Locate the cell with the specified text and output its [X, Y] center coordinate. 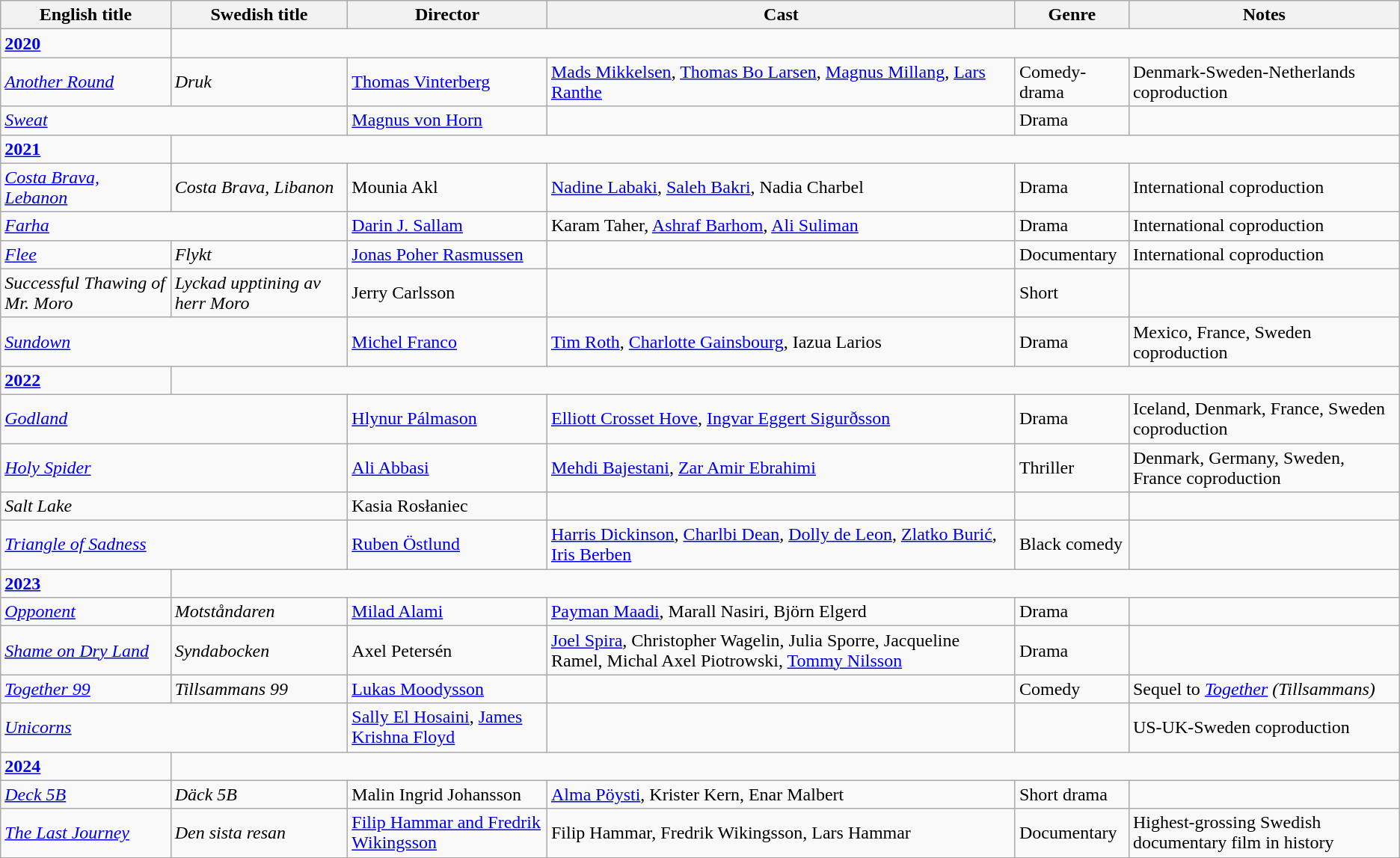
Mexico, France, Sweden coproduction [1264, 341]
Sequel to Together (Tillsammans) [1264, 689]
Filip Hammar, Fredrik Wikingsson, Lars Hammar [781, 833]
Ali Abbasi [447, 467]
Godland [174, 419]
Highest-grossing Swedish documentary film in history [1264, 833]
Kasia Rosłaniec [447, 506]
The Last Journey [85, 833]
Joel Spira, Christopher Wagelin, Julia Sporre, Jacqueline Ramel, Michal Axel Piotrowski, Tommy Nilsson [781, 651]
Denmark-Sweden-Netherlands coproduction [1264, 82]
Genre [1072, 15]
Black comedy [1072, 545]
Successful Thawing of Mr. Moro [85, 293]
Iceland, Denmark, France, Sweden coproduction [1264, 419]
Swedish title [259, 15]
Sundown [174, 341]
Another Round [85, 82]
Denmark, Germany, Sweden, France coproduction [1264, 467]
Hlynur Pálmason [447, 419]
Thriller [1072, 467]
Mounia Akl [447, 187]
Director [447, 15]
Malin Ingrid Johansson [447, 794]
Tillsammans 99 [259, 689]
English title [85, 15]
Lukas Moodysson [447, 689]
Comedy [1072, 689]
Mads Mikkelsen, Thomas Bo Larsen, Magnus Millang, Lars Ranthe [781, 82]
Syndabocken [259, 651]
2021 [85, 149]
Milad Alami [447, 612]
Mehdi Bajestani, Zar Amir Ebrahimi [781, 467]
Shame on Dry Land [85, 651]
2022 [85, 380]
Flee [85, 254]
Short [1072, 293]
Däck 5B [259, 794]
Notes [1264, 15]
Nadine Labaki, Saleh Bakri, Nadia Charbel [781, 187]
Costa Brava, Libanon [259, 187]
Elliott Crosset Hove, Ingvar Eggert Sigurðsson [781, 419]
Tim Roth, Charlotte Gainsbourg, Iazua Larios [781, 341]
Cast [781, 15]
Lyckad upptining av herr Moro [259, 293]
Jerry Carlsson [447, 293]
Costa Brava, Lebanon [85, 187]
Karam Taher, Ashraf Barhom, Ali Suliman [781, 226]
Magnus von Horn [447, 120]
Holy Spider [174, 467]
Payman Maadi, Marall Nasiri, Björn Elgerd [781, 612]
Flykt [259, 254]
Jonas Poher Rasmussen [447, 254]
Short drama [1072, 794]
US-UK-Sweden coproduction [1264, 727]
Salt Lake [174, 506]
Farha [174, 226]
Sally El Hosaini, James Krishna Floyd [447, 727]
Thomas Vinterberg [447, 82]
Filip Hammar and Fredrik Wikingsson [447, 833]
Harris Dickinson, Charlbi Dean, Dolly de Leon, Zlatko Burić, Iris Berben [781, 545]
Ruben Östlund [447, 545]
Michel Franco [447, 341]
2023 [85, 583]
Alma Pöysti, Krister Kern, Enar Malbert [781, 794]
Unicorns [174, 727]
Den sista resan [259, 833]
Comedy-drama [1072, 82]
Axel Petersén [447, 651]
Sweat [174, 120]
2020 [85, 43]
Motståndaren [259, 612]
Darin J. Sallam [447, 226]
2024 [85, 766]
Opponent [85, 612]
Together 99 [85, 689]
Druk [259, 82]
Deck 5B [85, 794]
Triangle of Sadness [174, 545]
